Return (X, Y) of the center of cell containing provided text 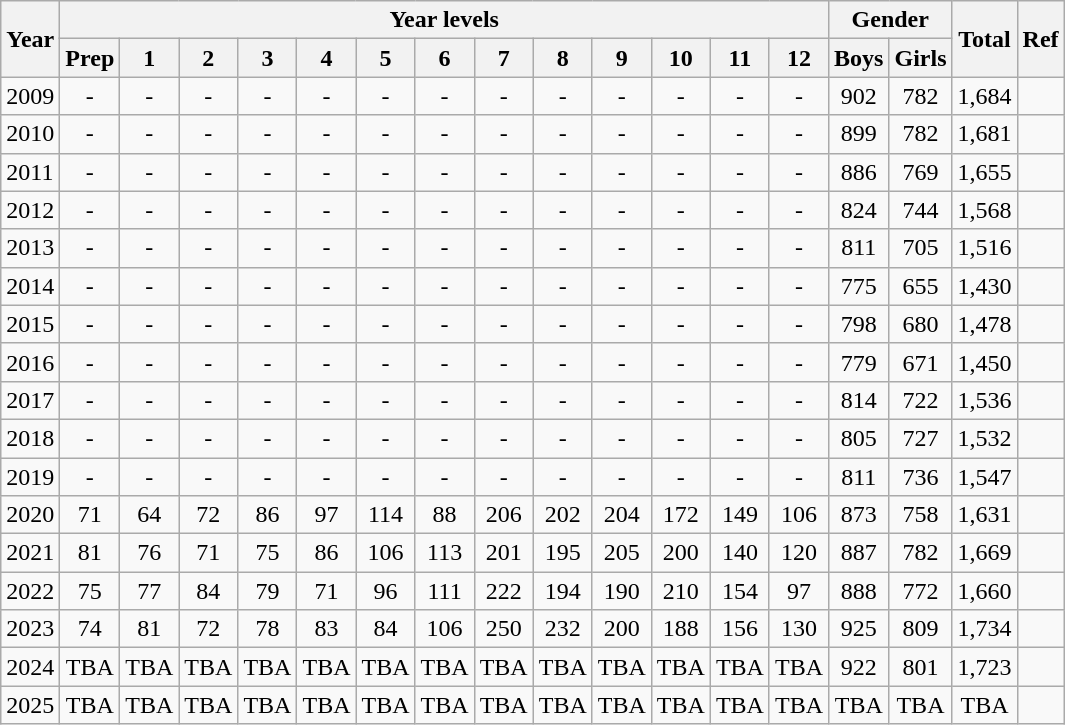
202 (562, 515)
12 (798, 58)
2019 (30, 477)
74 (90, 629)
1,681 (984, 134)
2025 (30, 705)
769 (920, 172)
9 (622, 58)
79 (268, 591)
4 (326, 58)
1,734 (984, 629)
Boys (859, 58)
76 (150, 553)
194 (562, 591)
1,568 (984, 210)
130 (798, 629)
188 (680, 629)
814 (859, 400)
2018 (30, 438)
206 (504, 515)
2017 (30, 400)
6 (444, 58)
2021 (30, 553)
887 (859, 553)
149 (740, 515)
78 (268, 629)
210 (680, 591)
727 (920, 438)
3 (268, 58)
758 (920, 515)
922 (859, 667)
886 (859, 172)
7 (504, 58)
2023 (30, 629)
2022 (30, 591)
Total (984, 39)
Gender (890, 20)
8 (562, 58)
77 (150, 591)
1,547 (984, 477)
899 (859, 134)
671 (920, 362)
2 (208, 58)
5 (386, 58)
2016 (30, 362)
722 (920, 400)
655 (920, 286)
1,516 (984, 248)
Year (30, 39)
120 (798, 553)
772 (920, 591)
1,536 (984, 400)
2009 (30, 96)
111 (444, 591)
172 (680, 515)
64 (150, 515)
1 (150, 58)
1,430 (984, 286)
1,532 (984, 438)
205 (622, 553)
744 (920, 210)
250 (504, 629)
2012 (30, 210)
10 (680, 58)
96 (386, 591)
705 (920, 248)
195 (562, 553)
1,684 (984, 96)
824 (859, 210)
114 (386, 515)
801 (920, 667)
680 (920, 324)
204 (622, 515)
798 (859, 324)
2010 (30, 134)
925 (859, 629)
2020 (30, 515)
2014 (30, 286)
1,723 (984, 667)
2024 (30, 667)
1,669 (984, 553)
154 (740, 591)
1,655 (984, 172)
2011 (30, 172)
113 (444, 553)
775 (859, 286)
736 (920, 477)
11 (740, 58)
222 (504, 591)
888 (859, 591)
2013 (30, 248)
Girls (920, 58)
83 (326, 629)
201 (504, 553)
Year levels (444, 20)
809 (920, 629)
805 (859, 438)
88 (444, 515)
779 (859, 362)
Ref (1040, 39)
190 (622, 591)
1,631 (984, 515)
232 (562, 629)
1,660 (984, 591)
2015 (30, 324)
1,450 (984, 362)
156 (740, 629)
Prep (90, 58)
902 (859, 96)
1,478 (984, 324)
873 (859, 515)
140 (740, 553)
